Locate the cell with the specified text and output its (x, y) center coordinate. 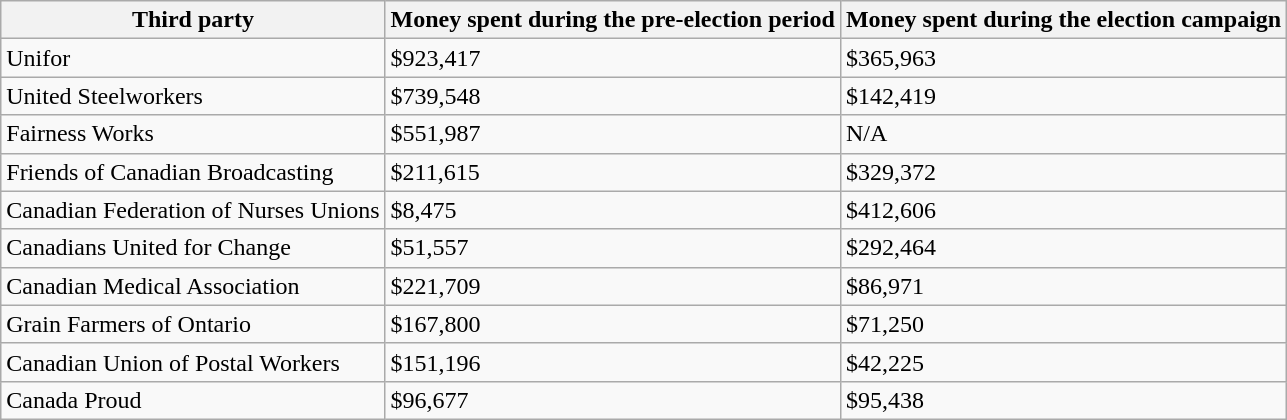
N/A (1063, 134)
Canadian Federation of Nurses Unions (193, 210)
$167,800 (612, 324)
$329,372 (1063, 172)
$739,548 (612, 96)
$923,417 (612, 58)
$8,475 (612, 210)
Friends of Canadian Broadcasting (193, 172)
Money spent during the pre-election period (612, 20)
$142,419 (1063, 96)
Canadians United for Change (193, 248)
$71,250 (1063, 324)
$221,709 (612, 286)
Fairness Works (193, 134)
Unifor (193, 58)
Third party (193, 20)
United Steelworkers (193, 96)
$86,971 (1063, 286)
$292,464 (1063, 248)
$211,615 (612, 172)
$365,963 (1063, 58)
Canadian Union of Postal Workers (193, 362)
$151,196 (612, 362)
$42,225 (1063, 362)
Grain Farmers of Ontario (193, 324)
$551,987 (612, 134)
$95,438 (1063, 400)
$412,606 (1063, 210)
$51,557 (612, 248)
$96,677 (612, 400)
Money spent during the election campaign (1063, 20)
Canadian Medical Association (193, 286)
Canada Proud (193, 400)
